Extract the [x, y] coordinate from the center of the cell holding the provided text.  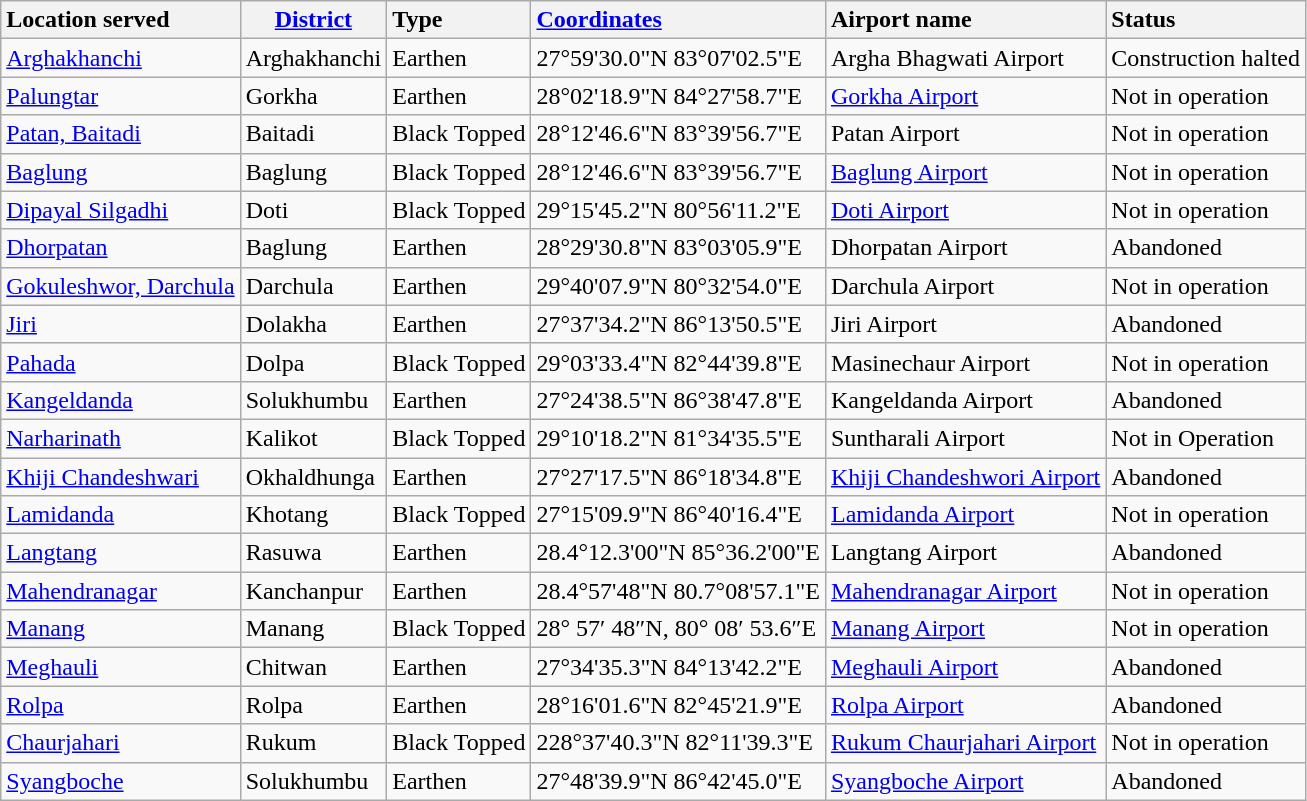
28.4°57'48"N 80.7°08'57.1"E [678, 591]
Darchula Airport [965, 286]
Patan, Baitadi [120, 134]
27°48'39.9"N 86°42'45.0"E [678, 781]
27°27'17.5"N 86°18'34.8"E [678, 477]
28°16'01.6"N 82°45'21.9"E [678, 705]
Langtang [120, 553]
27°59'30.0"N 83°07'02.5"E [678, 58]
29°15'45.2"N 80°56'11.2"E [678, 210]
Suntharali Airport [965, 438]
27°24'38.5"N 86°38'47.8"E [678, 400]
Khiji Chandeshwari [120, 477]
Dipayal Silgadhi [120, 210]
28° 57′ 48″N, 80° 08′ 53.6″E [678, 629]
Status [1206, 20]
Gorkha [314, 96]
Jiri [120, 324]
29°40'07.9"N 80°32'54.0"E [678, 286]
Chitwan [314, 667]
Dhorpatan [120, 248]
Syangboche [120, 781]
Type [459, 20]
Baglung Airport [965, 172]
Masinechaur Airport [965, 362]
Doti [314, 210]
Doti Airport [965, 210]
Manang Airport [965, 629]
Kalikot [314, 438]
Palungtar [120, 96]
228°37'40.3"N 82°11'39.3"E [678, 743]
27°15'09.9"N 86°40'16.4"E [678, 515]
Gorkha Airport [965, 96]
Kanchanpur [314, 591]
28°29'30.8"N 83°03'05.9"E [678, 248]
29°10'18.2"N 81°34'35.5"E [678, 438]
Rolpa Airport [965, 705]
Dolakha [314, 324]
28.4°12.3'00"N 85°36.2'00"E [678, 553]
Chaurjahari [120, 743]
Khiji Chandeshwori Airport [965, 477]
Coordinates [678, 20]
Jiri Airport [965, 324]
Dhorpatan Airport [965, 248]
Narharinath [120, 438]
Okhaldhunga [314, 477]
Rasuwa [314, 553]
Meghauli [120, 667]
Rukum Chaurjahari Airport [965, 743]
28°02'18.9"N 84°27'58.7"E [678, 96]
Khotang [314, 515]
Kangeldanda Airport [965, 400]
Location served [120, 20]
Langtang Airport [965, 553]
Rukum [314, 743]
Mahendranagar [120, 591]
Lamidanda [120, 515]
District [314, 20]
Pahada [120, 362]
Construction halted [1206, 58]
Kangeldanda [120, 400]
Dolpa [314, 362]
Lamidanda Airport [965, 515]
Gokuleshwor, Darchula [120, 286]
Baitadi [314, 134]
Airport name [965, 20]
Mahendranagar Airport [965, 591]
27°34'35.3"N 84°13'42.2"E [678, 667]
29°03'33.4"N 82°44'39.8"E [678, 362]
Meghauli Airport [965, 667]
Syangboche Airport [965, 781]
Argha Bhagwati Airport [965, 58]
Patan Airport [965, 134]
Not in Operation [1206, 438]
27°37'34.2"N 86°13'50.5"E [678, 324]
Darchula [314, 286]
